Identify which cell holds the provided text, then report its (x, y) central coordinate. 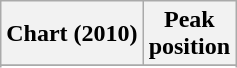
Chart (2010) (72, 34)
Peakposition (189, 34)
